Locate the cell with the specified text and output its [X, Y] center coordinate. 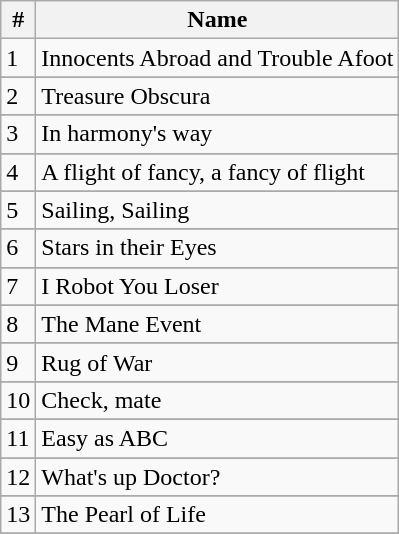
The Pearl of Life [218, 515]
13 [18, 515]
Name [218, 20]
Treasure Obscura [218, 96]
Check, mate [218, 400]
9 [18, 362]
Sailing, Sailing [218, 210]
12 [18, 477]
1 [18, 58]
7 [18, 286]
The Mane Event [218, 324]
A flight of fancy, a fancy of flight [218, 172]
8 [18, 324]
In harmony's way [218, 134]
# [18, 20]
11 [18, 438]
2 [18, 96]
Easy as ABC [218, 438]
4 [18, 172]
Stars in their Eyes [218, 248]
3 [18, 134]
10 [18, 400]
Rug of War [218, 362]
6 [18, 248]
5 [18, 210]
I Robot You Loser [218, 286]
What's up Doctor? [218, 477]
Innocents Abroad and Trouble Afoot [218, 58]
